Determine the [X, Y] coordinate at the center of the cell enclosing the given text.  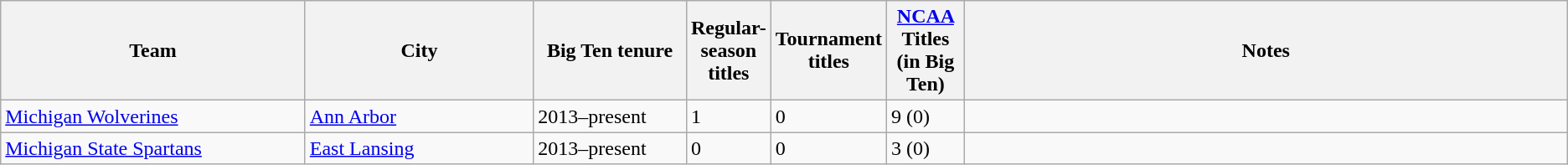
Michigan Wolverines [152, 116]
Notes [1266, 50]
Big Ten tenure [610, 50]
Ann Arbor [419, 116]
Michigan State Spartans [152, 148]
Regular-season titles [729, 50]
3 (0) [925, 148]
1 [729, 116]
City [419, 50]
9 (0) [925, 116]
NCAA Titles (in Big Ten) [925, 50]
Team [152, 50]
Tournament titles [828, 50]
East Lansing [419, 148]
